Capture the cell that displays the provided text and extract its [x, y] central coordinate. 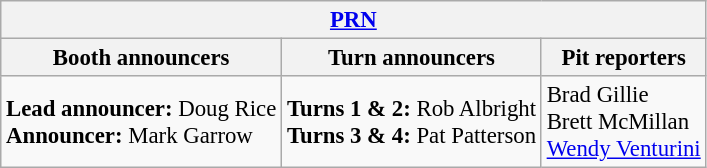
Booth announcers [142, 58]
Brad GillieBrett McMillanWendy Venturini [624, 122]
Turns 1 & 2: Rob AlbrightTurns 3 & 4: Pat Patterson [412, 122]
Lead announcer: Doug RiceAnnouncer: Mark Garrow [142, 122]
PRN [354, 20]
Pit reporters [624, 58]
Turn announcers [412, 58]
